Return (X, Y) of the center of cell containing provided text 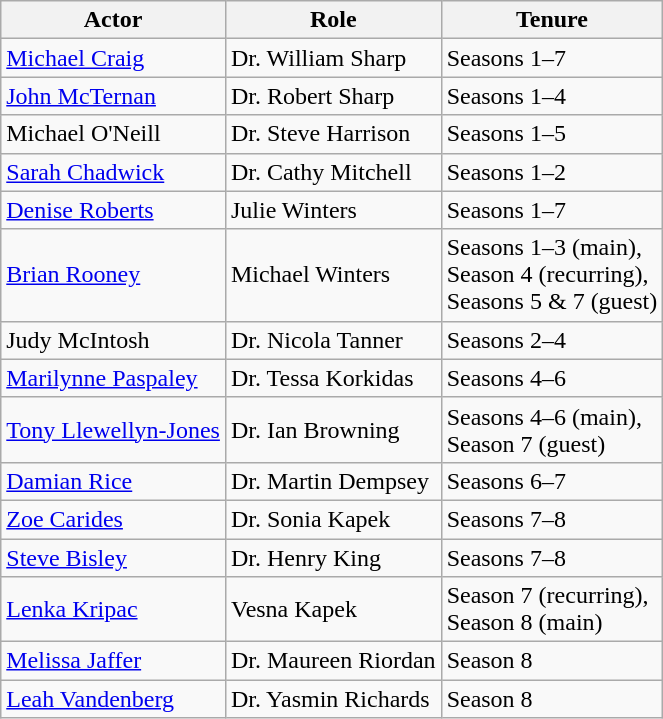
Brian Rooney (114, 275)
Dr. Maureen Riordan (333, 661)
Dr. Cathy Mitchell (333, 172)
Melissa Jaffer (114, 661)
Dr. Ian Browning (333, 430)
Dr. Sonia Kapek (333, 519)
Steve Bisley (114, 557)
Tenure (552, 20)
John McTernan (114, 96)
Seasons 4–6 (main),Season 7 (guest) (552, 430)
Dr. Yasmin Richards (333, 699)
Dr. Nicola Tanner (333, 340)
Dr. Robert Sharp (333, 96)
Season 7 (recurring),Season 8 (main) (552, 610)
Dr. Martin Dempsey (333, 481)
Seasons 1–5 (552, 134)
Seasons 1–3 (main),Season 4 (recurring),Seasons 5 & 7 (guest) (552, 275)
Vesna Kapek (333, 610)
Leah Vandenberg (114, 699)
Denise Roberts (114, 210)
Seasons 6–7 (552, 481)
Judy McIntosh (114, 340)
Seasons 4–6 (552, 378)
Dr. William Sharp (333, 58)
Actor (114, 20)
Zoe Carides (114, 519)
Dr. Tessa Korkidas (333, 378)
Dr. Steve Harrison (333, 134)
Marilynne Paspaley (114, 378)
Dr. Henry King (333, 557)
Seasons 2–4 (552, 340)
Sarah Chadwick (114, 172)
Seasons 1–4 (552, 96)
Role (333, 20)
Seasons 1–2 (552, 172)
Tony Llewellyn-Jones (114, 430)
Michael Winters (333, 275)
Julie Winters (333, 210)
Damian Rice (114, 481)
Michael Craig (114, 58)
Michael O'Neill (114, 134)
Lenka Kripac (114, 610)
